Detect which cell encompasses the target text, then output its [x, y] center coordinate. 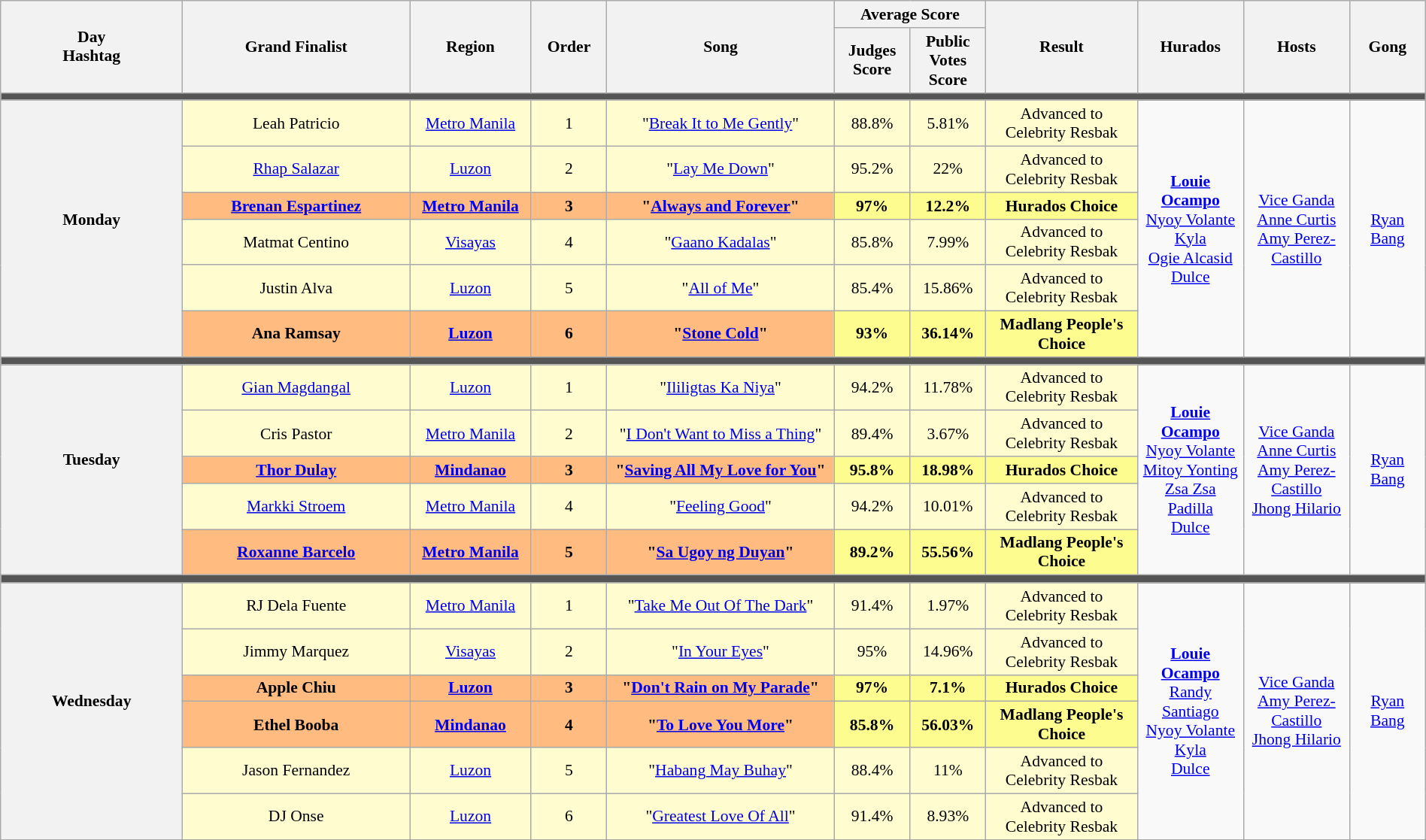
"Feeling Good" [721, 507]
Matmat Centino [296, 242]
"Lay Me Down" [721, 170]
"Don't Rain on My Parade" [721, 688]
"To Love You More" [721, 725]
Result [1062, 47]
Roxanne Barcelo [296, 552]
55.56% [948, 552]
"Saving All My Love for You" [721, 470]
Monday [92, 229]
10.01% [948, 507]
Jimmy Marquez [296, 651]
DJ Onse [296, 817]
Hosts [1297, 47]
7.1% [948, 688]
Average Score [910, 14]
11% [948, 770]
95.8% [872, 470]
93% [872, 334]
Cris Pastor [296, 433]
"Sa Ugoy ng Duyan" [721, 552]
Song [721, 47]
Markki Stroem [296, 507]
89.4% [872, 433]
Gian Magdangal [296, 388]
Ana Ramsay [296, 334]
Apple Chiu [296, 688]
Brenan Espartinez [296, 206]
Louie OcampoNyoy Volante Mitoy Yonting Zsa Zsa Padilla Dulce [1190, 470]
95.2% [872, 170]
22% [948, 170]
Vice Ganda Amy Perez-Castillo Jhong Hilario [1297, 711]
8.93% [948, 817]
Hurados [1190, 47]
"All of Me" [721, 289]
Judges Score [872, 60]
"I Don't Want to Miss a Thing" [721, 433]
88.8% [872, 123]
Thor Dulay [296, 470]
Louie OcampoNyoy Volante Kyla Ogie Alcasid Dulce [1190, 229]
Gong [1387, 47]
Jason Fernandez [296, 770]
12.2% [948, 206]
18.98% [948, 470]
"Stone Cold" [721, 334]
RJ Dela Fuente [296, 606]
88.4% [872, 770]
Tuesday [92, 470]
89.2% [872, 552]
11.78% [948, 388]
3.67% [948, 433]
"Break It to Me Gently" [721, 123]
36.14% [948, 334]
Louie OcampoRandy Santiago Nyoy Volante Kyla Dulce [1190, 711]
95% [872, 651]
Public Votes Score [948, 60]
Region [471, 47]
5.81% [948, 123]
"Take Me Out Of The Dark" [721, 606]
Order [569, 47]
Leah Patricio [296, 123]
1.97% [948, 606]
Vice Ganda Anne Curtis Amy Perez-Castillo Jhong Hilario [1297, 470]
15.86% [948, 289]
"Gaano Kadalas" [721, 242]
Wednesday [92, 711]
"Greatest Love Of All" [721, 817]
56.03% [948, 725]
"Ililigtas Ka Niya" [721, 388]
"Habang May Buhay" [721, 770]
7.99% [948, 242]
Justin Alva [296, 289]
"In Your Eyes" [721, 651]
Grand Finalist [296, 47]
DayHashtag [92, 47]
Rhap Salazar [296, 170]
14.96% [948, 651]
85.4% [872, 289]
Vice Ganda Anne Curtis Amy Perez-Castillo [1297, 229]
Ethel Booba [296, 725]
"Always and Forever" [721, 206]
